Identify which cell holds the provided text, then report its [x, y] central coordinate. 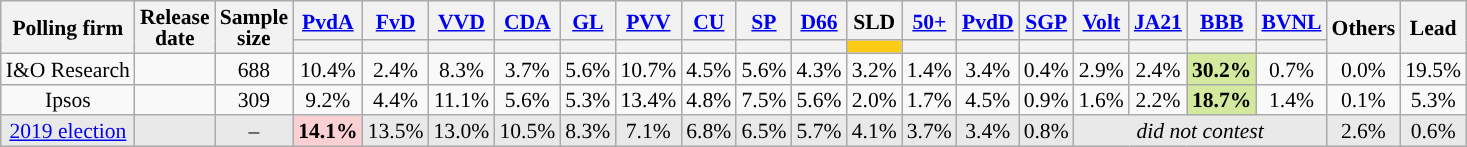
7.1% [648, 132]
7.5% [764, 100]
10.4% [328, 68]
BBB [1222, 20]
2019 election [68, 132]
6.5% [764, 132]
BVNL [1291, 20]
PVV [648, 20]
1.7% [930, 100]
Ipsos [68, 100]
4.8% [708, 100]
CDA [527, 20]
14.1% [328, 132]
4.4% [396, 100]
Volt [1102, 20]
13.0% [461, 132]
13.5% [396, 132]
JA21 [1158, 20]
SP [764, 20]
4.3% [820, 68]
0.7% [1291, 68]
0.0% [1364, 68]
SGP [1046, 20]
1.6% [1102, 100]
5.7% [820, 132]
0.9% [1046, 100]
13.4% [648, 100]
Polling firm [68, 27]
4.1% [874, 132]
VVD [461, 20]
Lead [1433, 27]
SLD [874, 20]
18.7% [1222, 100]
30.2% [1222, 68]
2.0% [874, 100]
2.6% [1364, 132]
0.6% [1433, 132]
did not contest [1200, 132]
309 [254, 100]
CU [708, 20]
0.8% [1046, 132]
2.9% [1102, 68]
Releasedate [175, 27]
688 [254, 68]
PvdD [988, 20]
10.7% [648, 68]
Others [1364, 27]
11.1% [461, 100]
GL [588, 20]
FvD [396, 20]
50+ [930, 20]
0.1% [1364, 100]
10.5% [527, 132]
D66 [820, 20]
2.2% [1158, 100]
19.5% [1433, 68]
Samplesize [254, 27]
I&O Research [68, 68]
PvdA [328, 20]
– [254, 132]
6.8% [708, 132]
9.2% [328, 100]
0.4% [1046, 68]
3.2% [874, 68]
